Detect which cell encompasses the target text, then output its [x, y] center coordinate. 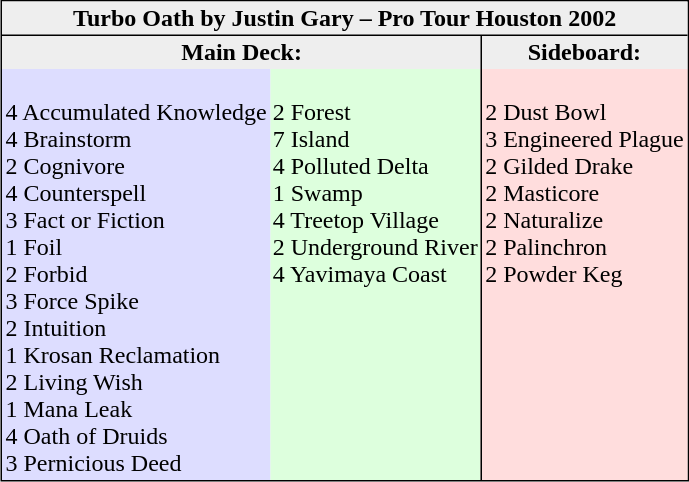
Sideboard: [584, 52]
2 Forest 7 Island 4 Polluted Delta 1 Swamp 4 Treetop Village 2 Underground River 4 Yavimaya Coast [376, 274]
Turbo Oath by Justin Gary – Pro Tour Houston 2002 [345, 19]
2 Dust Bowl 3 Engineered Plague 2 Gilded Drake 2 Masticore 2 Naturalize 2 Palinchron 2 Powder Keg [584, 274]
Main Deck: [242, 52]
